Return [X, Y] of the center of cell containing provided text 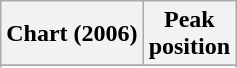
Chart (2006) [72, 34]
Peakposition [189, 34]
